Search for the cell housing the specified text and yield its (X, Y) center coordinate. 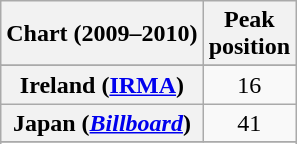
Ireland (IRMA) (102, 85)
Peakposition (249, 34)
16 (249, 85)
41 (249, 123)
Chart (2009–2010) (102, 34)
Japan (Billboard) (102, 123)
